Extract the (X, Y) coordinate from the center of the cell holding the provided text.  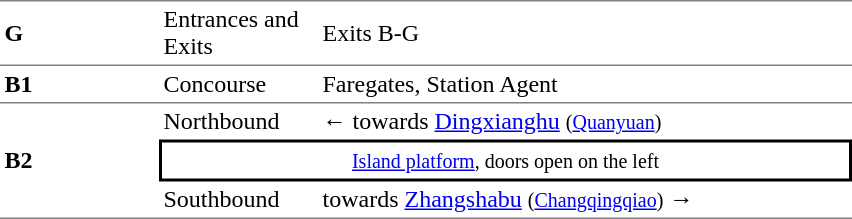
Entrances and Exits (238, 33)
Faregates, Station Agent (585, 85)
← towards Dingxianghu (Quanyuan) (585, 122)
Northbound (238, 122)
Island platform, doors open on the left (506, 161)
Concourse (238, 85)
Exits B-G (585, 33)
G (80, 33)
B1 (80, 85)
